Pinpoint the cell where the given text exists, returning its [X, Y] midpoint coordinate. 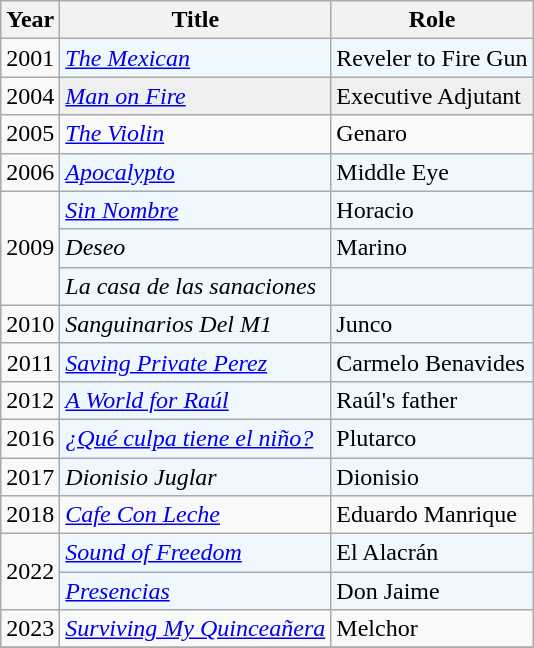
2005 [30, 134]
The Violin [196, 134]
2006 [30, 172]
Don Jaime [432, 591]
Year [30, 20]
Surviving My Quinceañera [196, 629]
Deseo [196, 248]
2011 [30, 362]
Presencias [196, 591]
¿Qué culpa tiene el niño? [196, 438]
Plutarco [432, 438]
A World for Raúl [196, 400]
2004 [30, 96]
2009 [30, 248]
Sound of Freedom [196, 553]
2016 [30, 438]
Dionisio [432, 477]
2010 [30, 324]
Raúl's father [432, 400]
Executive Adjutant [432, 96]
2001 [30, 58]
2022 [30, 572]
Apocalypto [196, 172]
Junco [432, 324]
La casa de las sanaciones [196, 286]
2018 [30, 515]
2023 [30, 629]
The Mexican [196, 58]
Saving Private Perez [196, 362]
Marino [432, 248]
Horacio [432, 210]
Eduardo Manrique [432, 515]
Middle Eye [432, 172]
Cafe Con Leche [196, 515]
2012 [30, 400]
Dionisio Juglar [196, 477]
Carmelo Benavides [432, 362]
2017 [30, 477]
Man on Fire [196, 96]
Melchor [432, 629]
Sin Nombre [196, 210]
Title [196, 20]
El Alacrán [432, 553]
Sanguinarios Del M1 [196, 324]
Role [432, 20]
Genaro [432, 134]
Reveler to Fire Gun [432, 58]
